Locate the cell with the specified text and output its [X, Y] center coordinate. 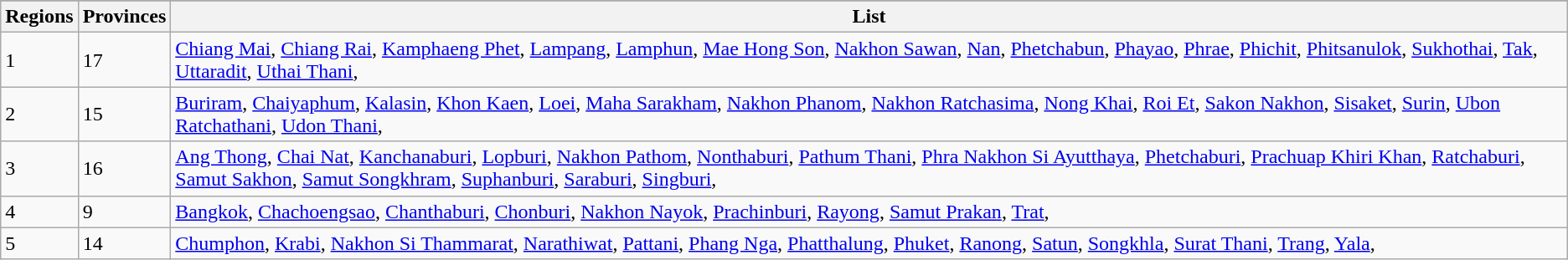
Provinces [124, 17]
Chumphon, Krabi, Nakhon Si Thammarat, Narathiwat, Pattani, Phang Nga, Phatthalung, Phuket, Ranong, Satun, Songkhla, Surat Thani, Trang, Yala, [869, 243]
14 [124, 243]
4 [39, 212]
5 [39, 243]
Regions [39, 17]
List [869, 17]
Bangkok, Chachoengsao, Chanthaburi, Chonburi, Nakhon Nayok, Prachinburi, Rayong, Samut Prakan, Trat, [869, 212]
2 [39, 114]
1 [39, 60]
9 [124, 212]
3 [39, 169]
17 [124, 60]
16 [124, 169]
15 [124, 114]
